Search for the cell housing the specified text and yield its (x, y) center coordinate. 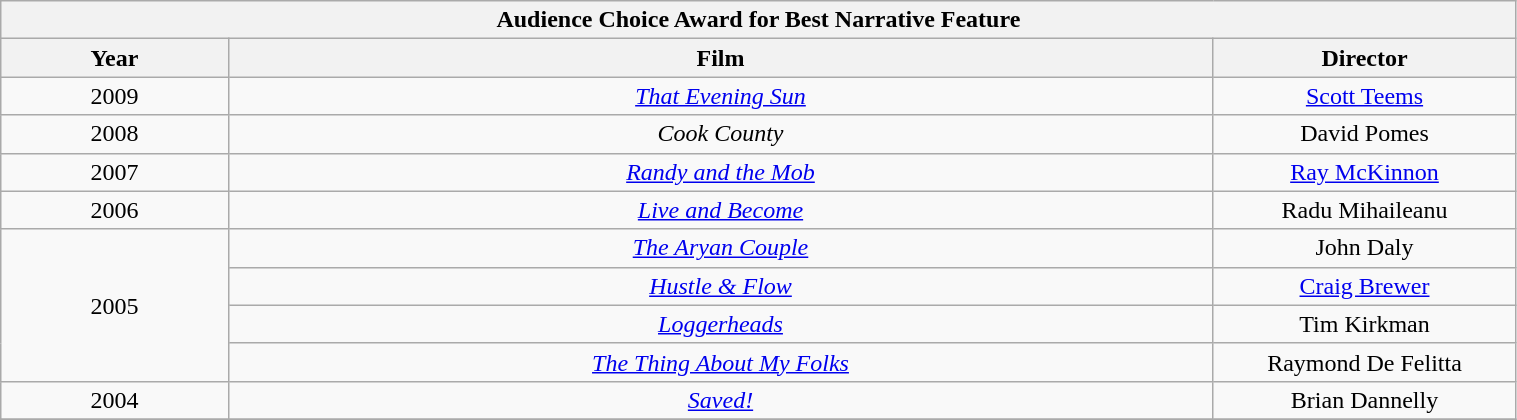
Tim Kirkman (1364, 324)
Hustle & Flow (720, 286)
2005 (114, 305)
That Evening Sun (720, 96)
2008 (114, 134)
Craig Brewer (1364, 286)
David Pomes (1364, 134)
Cook County (720, 134)
Radu Mihaileanu (1364, 210)
Brian Dannelly (1364, 400)
Ray McKinnon (1364, 172)
2007 (114, 172)
2006 (114, 210)
Film (720, 58)
Randy and the Mob (720, 172)
Audience Choice Award for Best Narrative Feature (758, 20)
Saved! (720, 400)
Scott Teems (1364, 96)
Raymond De Felitta (1364, 362)
2004 (114, 400)
2009 (114, 96)
Year (114, 58)
John Daly (1364, 248)
Live and Become (720, 210)
The Aryan Couple (720, 248)
Loggerheads (720, 324)
Director (1364, 58)
The Thing About My Folks (720, 362)
